From the cell containing the given text, extract its center point as [X, Y] coordinate. 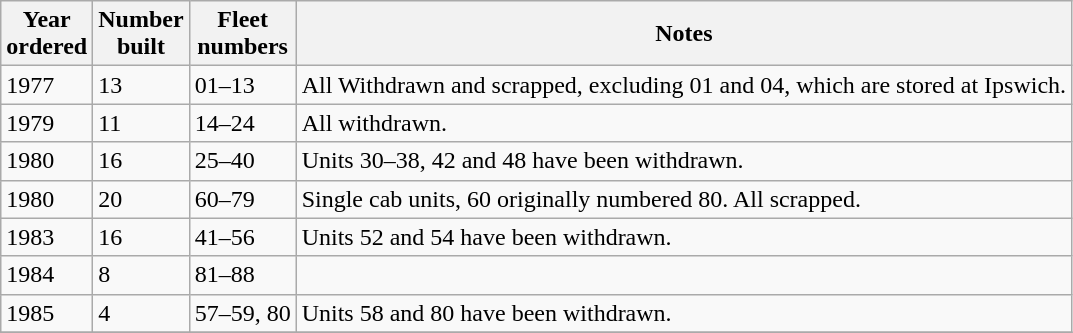
20 [141, 199]
Notes [684, 34]
1983 [47, 237]
Numberbuilt [141, 34]
81–88 [242, 275]
57–59, 80 [242, 313]
All Withdrawn and scrapped, excluding 01 and 04, which are stored at Ipswich. [684, 85]
1977 [47, 85]
Units 58 and 80 have been withdrawn. [684, 313]
4 [141, 313]
01–13 [242, 85]
All withdrawn. [684, 123]
11 [141, 123]
8 [141, 275]
Units 30–38, 42 and 48 have been withdrawn. [684, 161]
Yearordered [47, 34]
41–56 [242, 237]
1985 [47, 313]
60–79 [242, 199]
1984 [47, 275]
Fleetnumbers [242, 34]
Units 52 and 54 have been withdrawn. [684, 237]
1979 [47, 123]
Single cab units, 60 originally numbered 80. All scrapped. [684, 199]
13 [141, 85]
25–40 [242, 161]
14–24 [242, 123]
